Determine the [X, Y] coordinate at the center of the cell enclosing the given text.  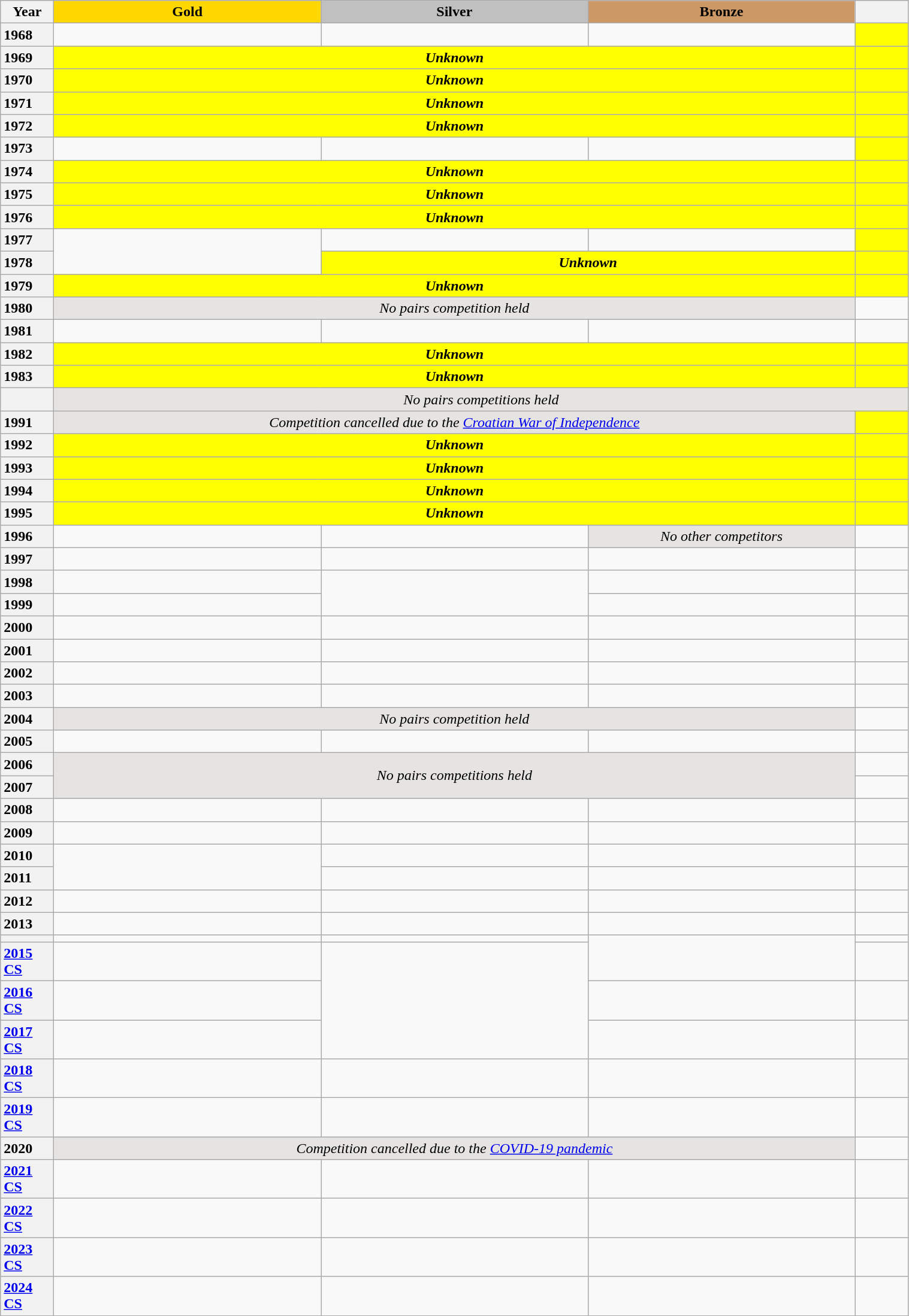
1978 [28, 262]
1999 [28, 604]
2005 [28, 742]
1982 [28, 354]
2016 CS [28, 1000]
2021 CS [28, 1179]
1970 [28, 80]
2013 [28, 924]
2019 CS [28, 1118]
1983 [28, 377]
1980 [28, 308]
1974 [28, 171]
1998 [28, 582]
2003 [28, 696]
1995 [28, 513]
2023 CS [28, 1257]
2022 CS [28, 1218]
1972 [28, 126]
2020 [28, 1148]
2012 [28, 901]
1992 [28, 445]
Competition cancelled due to the COVID-19 pandemic [454, 1148]
2015 CS [28, 961]
1996 [28, 536]
1977 [28, 240]
1993 [28, 468]
2011 [28, 878]
2010 [28, 855]
2000 [28, 627]
1976 [28, 217]
2008 [28, 810]
Silver [455, 12]
Bronze [721, 12]
2009 [28, 833]
2017 CS [28, 1039]
2007 [28, 787]
Year [28, 12]
1971 [28, 103]
2006 [28, 764]
1994 [28, 491]
2002 [28, 673]
2001 [28, 650]
2018 CS [28, 1078]
No other competitors [721, 536]
1969 [28, 58]
2024 CS [28, 1296]
1997 [28, 559]
1973 [28, 149]
1975 [28, 194]
2004 [28, 719]
Competition cancelled due to the Croatian War of Independence [454, 422]
1991 [28, 422]
Gold [188, 12]
1968 [28, 35]
1979 [28, 286]
1981 [28, 331]
